Search for the cell housing the specified text and yield its [x, y] center coordinate. 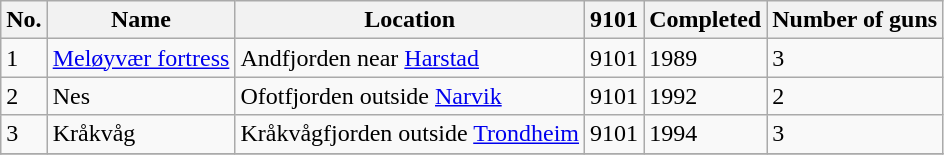
Kråkvåg [141, 134]
1 [24, 58]
Completed [706, 20]
Kråkvågfjorden outside Trondheim [410, 134]
1992 [706, 96]
Andfjorden near Harstad [410, 58]
Meløyvær fortress [141, 58]
1989 [706, 58]
Nes [141, 96]
No. [24, 20]
Name [141, 20]
Location [410, 20]
1994 [706, 134]
Ofotfjorden outside Narvik [410, 96]
Number of guns [855, 20]
